For the text-containing cell, return its midpoint in [X, Y] coordinate format. 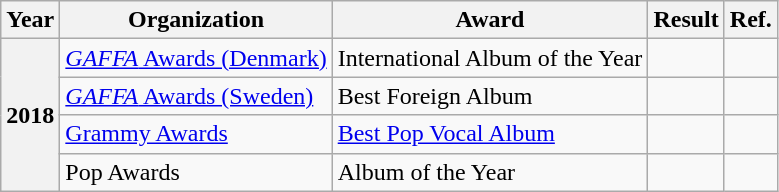
Pop Awards [196, 172]
Grammy Awards [196, 134]
Best Pop Vocal Album [490, 134]
Best Foreign Album [490, 96]
Ref. [750, 20]
GAFFA Awards (Denmark) [196, 58]
Result [686, 20]
Album of the Year [490, 172]
Award [490, 20]
Organization [196, 20]
International Album of the Year [490, 58]
GAFFA Awards (Sweden) [196, 96]
Year [30, 20]
2018 [30, 115]
